Capture the cell that displays the provided text and extract its [x, y] central coordinate. 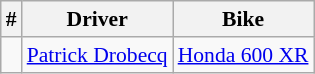
Bike [244, 19]
Honda 600 XR [244, 55]
Patrick Drobecq [98, 55]
# [12, 19]
Driver [98, 19]
